From the cell containing the given text, extract its center point as (x, y) coordinate. 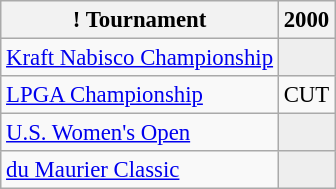
2000 (306, 20)
Kraft Nabisco Championship (140, 58)
du Maurier Classic (140, 170)
LPGA Championship (140, 95)
CUT (306, 95)
! Tournament (140, 20)
U.S. Women's Open (140, 133)
